Pinpoint the cell where the given text exists, returning its (X, Y) midpoint coordinate. 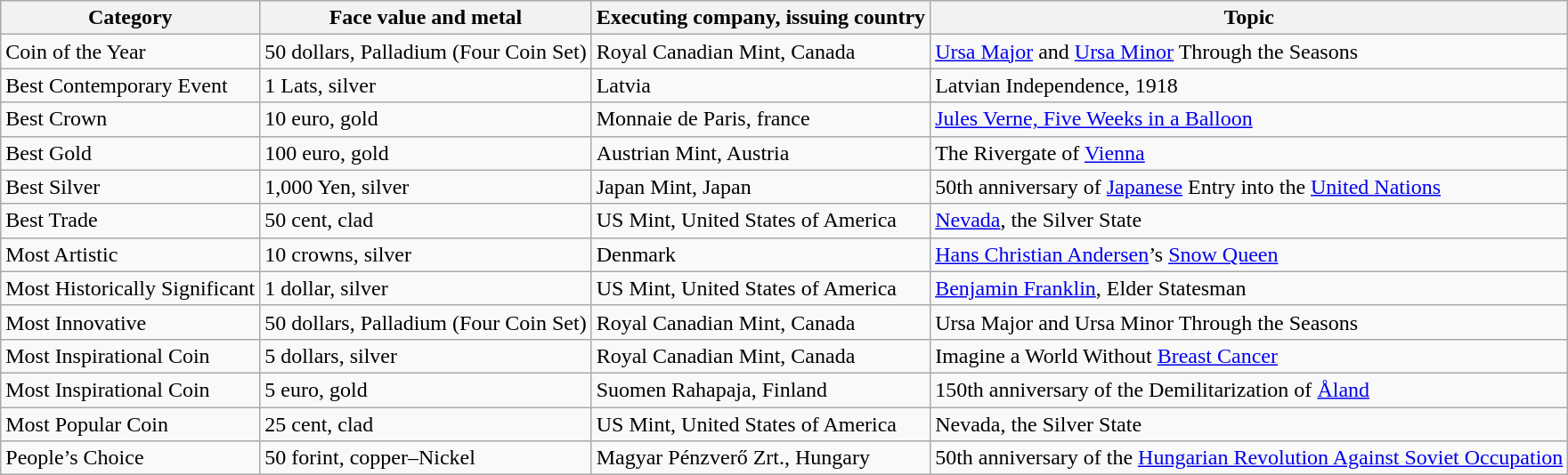
Most Artistic (130, 254)
25 cent, clad (426, 424)
Executing company, issuing country (760, 18)
Latvia (760, 85)
Coin of the Year (130, 52)
5 dollars, silver (426, 356)
Denmark (760, 254)
50th anniversary of Japanese Entry into the United Nations (1249, 187)
Japan Mint, Japan (760, 187)
50 cent, clad (426, 221)
Category (130, 18)
10 euro, gold (426, 119)
Most Popular Coin (130, 424)
Austrian Mint, Austria (760, 153)
Topic (1249, 18)
Hans Christian Andersen’s Snow Queen (1249, 254)
Most Innovative (130, 322)
Most Historically Significant (130, 288)
10 crowns, silver (426, 254)
People’s Choice (130, 458)
Best Contemporary Event (130, 85)
Magyar Pénzverő Zrt., Hungary (760, 458)
The Rivergate of Vienna (1249, 153)
Best Trade (130, 221)
1 Lats, silver (426, 85)
1,000 Yen, silver (426, 187)
Benjamin Franklin, Elder Statesman (1249, 288)
Best Silver (130, 187)
50th anniversary of the Hungarian Revolution Against Soviet Occupation (1249, 458)
Best Crown (130, 119)
Jules Verne, Five Weeks in a Balloon (1249, 119)
Monnaie de Paris, france (760, 119)
Face value and metal (426, 18)
Suomen Rahapaja, Finland (760, 390)
1 dollar, silver (426, 288)
Imagine a World Without Breast Cancer (1249, 356)
Best Gold (130, 153)
50 forint, copper–Nickel (426, 458)
100 euro, gold (426, 153)
5 euro, gold (426, 390)
Latvian Independence, 1918 (1249, 85)
150th anniversary of the Demilitarization of Åland (1249, 390)
